Return the (x, y) coordinate for the center point of the cell that contains the specified text.  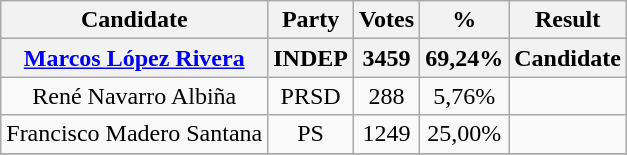
Party (311, 20)
5,76% (464, 96)
25,00% (464, 134)
Result (568, 20)
69,24% (464, 58)
PRSD (311, 96)
Francisco Madero Santana (134, 134)
René Navarro Albiña (134, 96)
288 (386, 96)
3459 (386, 58)
PS (311, 134)
1249 (386, 134)
INDEP (311, 58)
% (464, 20)
Marcos López Rivera (134, 58)
Votes (386, 20)
